Locate the cell with the specified text and output its (X, Y) center coordinate. 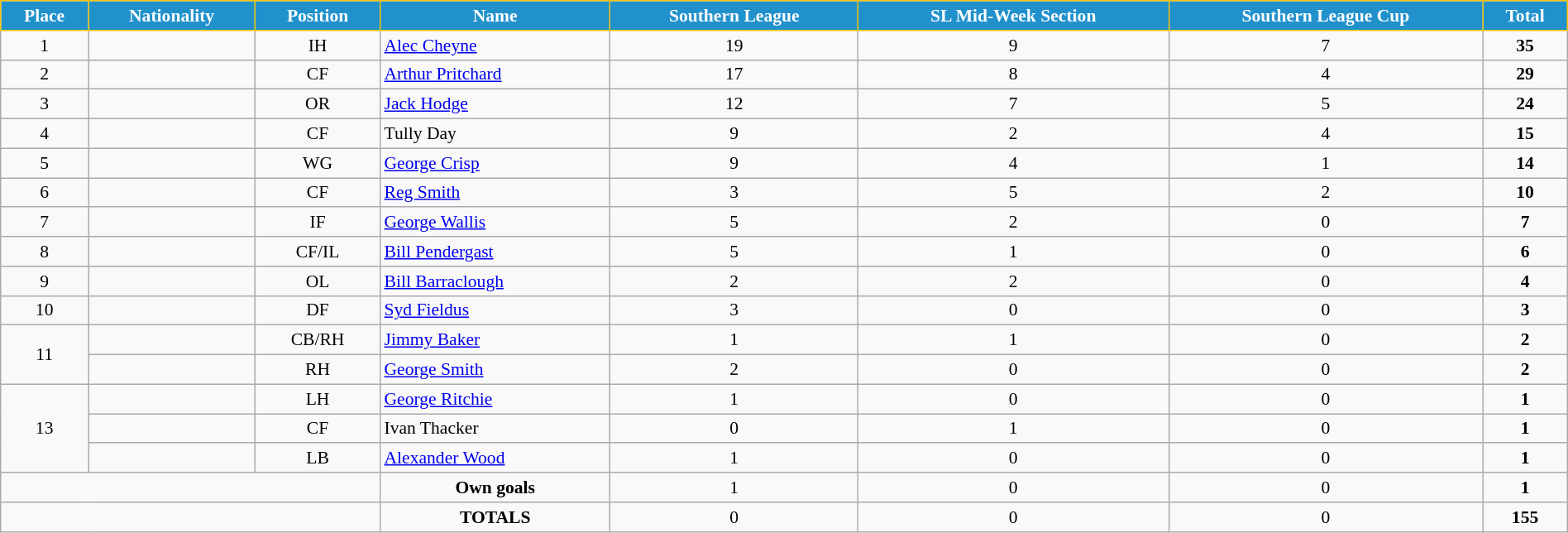
Jack Hodge (495, 104)
CB/RH (318, 340)
Reg Smith (495, 193)
Bill Barraclough (495, 281)
TOTALS (495, 517)
Arthur Pritchard (495, 74)
11 (45, 354)
Own goals (495, 487)
LB (318, 459)
35 (1525, 46)
Ivan Thacker (495, 429)
WG (318, 163)
RH (318, 370)
Bill Pendergast (495, 252)
George Crisp (495, 163)
14 (1525, 163)
17 (734, 74)
Jimmy Baker (495, 340)
24 (1525, 104)
George Ritchie (495, 399)
Total (1525, 16)
15 (1525, 134)
155 (1525, 517)
Alexander Wood (495, 459)
OR (318, 104)
LH (318, 399)
Nationality (172, 16)
Southern League Cup (1326, 16)
IF (318, 223)
19 (734, 46)
Position (318, 16)
Syd Fieldus (495, 310)
CF/IL (318, 252)
12 (734, 104)
Name (495, 16)
SL Mid-Week Section (1014, 16)
Tully Day (495, 134)
13 (45, 429)
George Wallis (495, 223)
George Smith (495, 370)
Alec Cheyne (495, 46)
29 (1525, 74)
OL (318, 281)
IH (318, 46)
Southern League (734, 16)
DF (318, 310)
Place (45, 16)
